From the cell containing the given text, extract its center point as [x, y] coordinate. 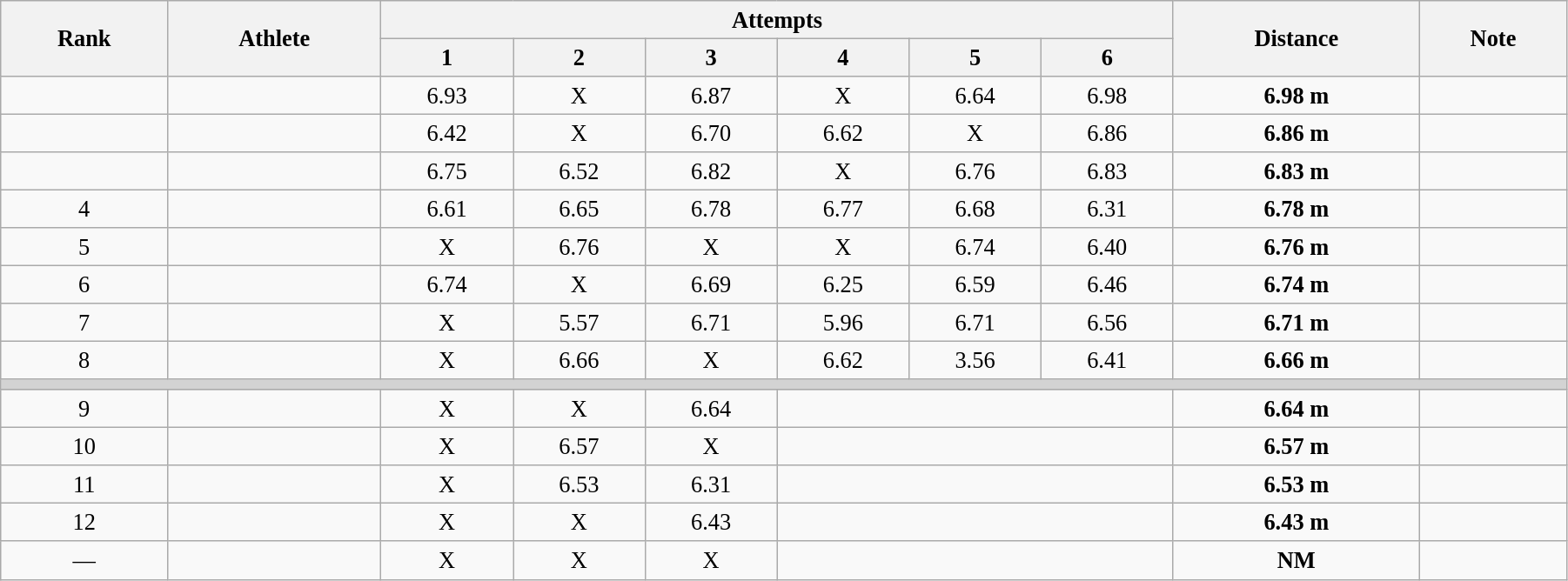
6.53 m [1297, 484]
6.43 [711, 522]
6.78 m [1297, 209]
— [84, 560]
6.83 m [1297, 171]
6.86 m [1297, 133]
6.41 [1107, 360]
Attempts [777, 19]
10 [84, 446]
6.59 [975, 284]
6.65 [580, 209]
6.98 [1107, 95]
6.69 [711, 284]
11 [84, 484]
6.76 m [1297, 247]
6.71 m [1297, 323]
6.66 [580, 360]
6.56 [1107, 323]
Distance [1297, 38]
6.98 m [1297, 95]
6.40 [1107, 247]
6.57 m [1297, 446]
5.96 [843, 323]
9 [84, 409]
6.64 m [1297, 409]
6.57 [580, 446]
6.82 [711, 171]
6.61 [447, 209]
6.77 [843, 209]
12 [84, 522]
6.93 [447, 95]
8 [84, 360]
6.52 [580, 171]
3.56 [975, 360]
6.68 [975, 209]
NM [1297, 560]
6.75 [447, 171]
5.57 [580, 323]
6.66 m [1297, 360]
Note [1493, 38]
6.42 [447, 133]
6.74 m [1297, 284]
1 [447, 57]
6.87 [711, 95]
6.70 [711, 133]
Athlete [275, 38]
6.43 m [1297, 522]
6.78 [711, 209]
6.83 [1107, 171]
6.25 [843, 284]
6.86 [1107, 133]
6.53 [580, 484]
2 [580, 57]
3 [711, 57]
Rank [84, 38]
6.46 [1107, 284]
7 [84, 323]
